Return [x, y] of the center of cell containing provided text 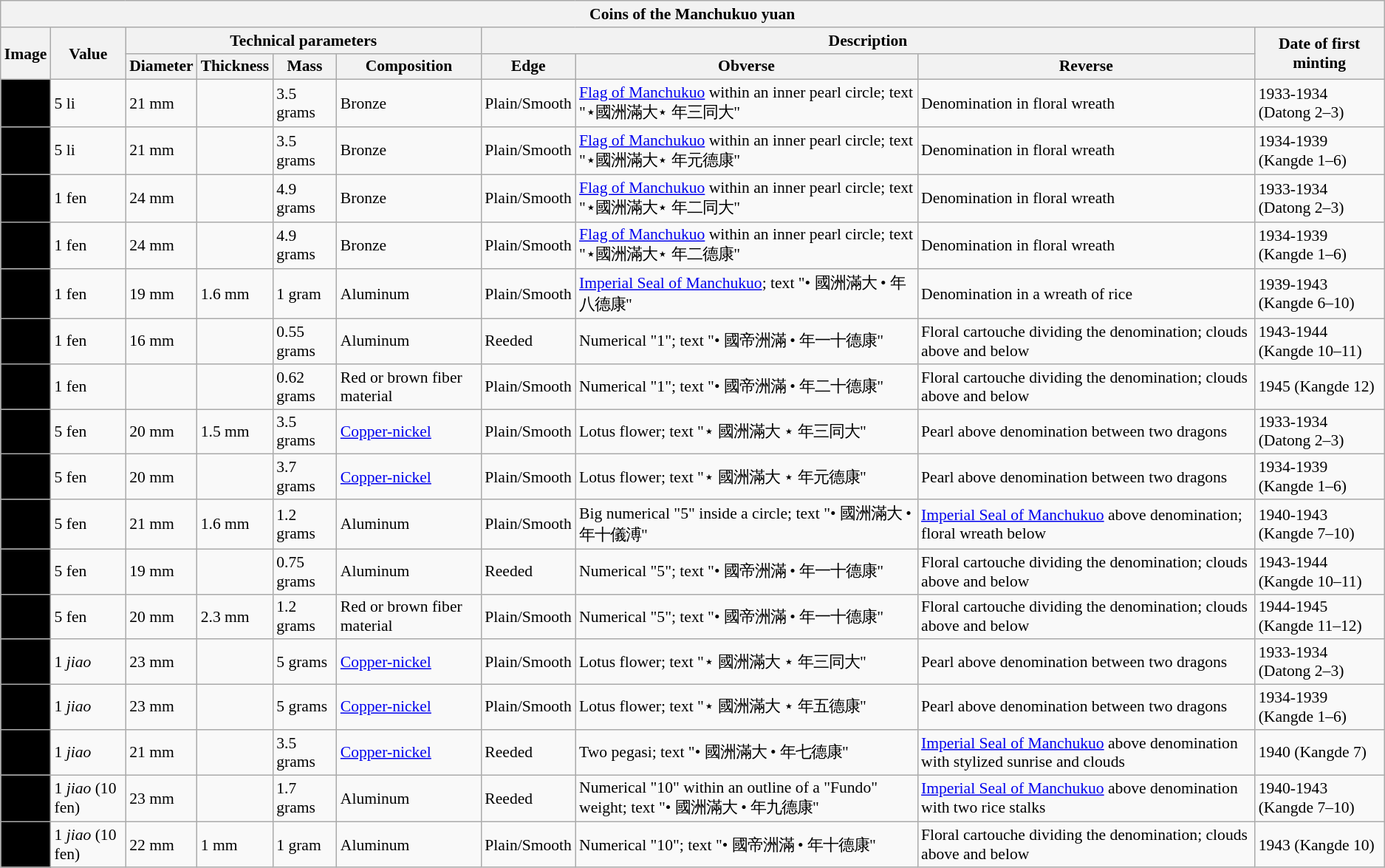
1 mm [235, 845]
1.7 grams [304, 799]
Flag of Manchukuo within an inner pearl circle; text "⋆國洲滿大⋆ 年元德康" [746, 151]
Flag of Manchukuo within an inner pearl circle; text "⋆國洲滿大⋆ 年二德康" [746, 245]
2.3 mm [235, 616]
16 mm [161, 341]
Flag of Manchukuo within an inner pearl circle; text "⋆國洲滿大⋆ 年三同大" [746, 103]
Numerical "10" within an outline of a "Fundo" weight; text "• 國洲滿大 • 年九德康" [746, 799]
1945 (Kangde 12) [1319, 387]
22 mm [161, 845]
1940 (Kangde 7) [1319, 752]
Value [88, 53]
1939-1943 (Kangde 6–10) [1319, 294]
Image [26, 53]
Thickness [235, 66]
Description [867, 41]
Edge [528, 66]
Diameter [161, 66]
Lotus flower; text "⋆ 國洲滿大 ⋆ 年元德康" [746, 477]
Mass [304, 66]
Obverse [746, 66]
Composition [409, 66]
Coins of the Manchukuo yuan [693, 14]
Denomination in a wreath of rice [1086, 294]
1.5 mm [235, 431]
Imperial Seal of Manchukuo; text "• 國洲滿大 • 年八德康" [746, 294]
0.75 grams [304, 572]
Technical parameters [303, 41]
Flag of Manchukuo within an inner pearl circle; text "⋆國洲滿大⋆ 年二同大" [746, 198]
Imperial Seal of Manchukuo above denomination with stylized sunrise and clouds [1086, 752]
3.7 grams [304, 477]
Reverse [1086, 66]
1944-1945 (Kangde 11–12) [1319, 616]
Numerical "10"; text "• 國帝洲滿 • 年十德康" [746, 845]
Imperial Seal of Manchukuo above denomination; floral wreath below [1086, 524]
Lotus flower; text "⋆ 國洲滿大 ⋆ 年五德康" [746, 708]
Numerical "1"; text "• 國帝洲滿 • 年二十德康" [746, 387]
0.55 grams [304, 341]
Numerical "1"; text "• 國帝洲滿 • 年一十德康" [746, 341]
0.62 grams [304, 387]
Date of first minting [1319, 53]
Imperial Seal of Manchukuo above denomination with two rice stalks [1086, 799]
1943 (Kangde 10) [1319, 845]
Big numerical "5" inside a circle; text "• 國洲滿大 • 年十儀溥" [746, 524]
Two pegasi; text "• 國洲滿大 • 年七德康" [746, 752]
